Pinpoint the cell where the given text exists, returning its (X, Y) midpoint coordinate. 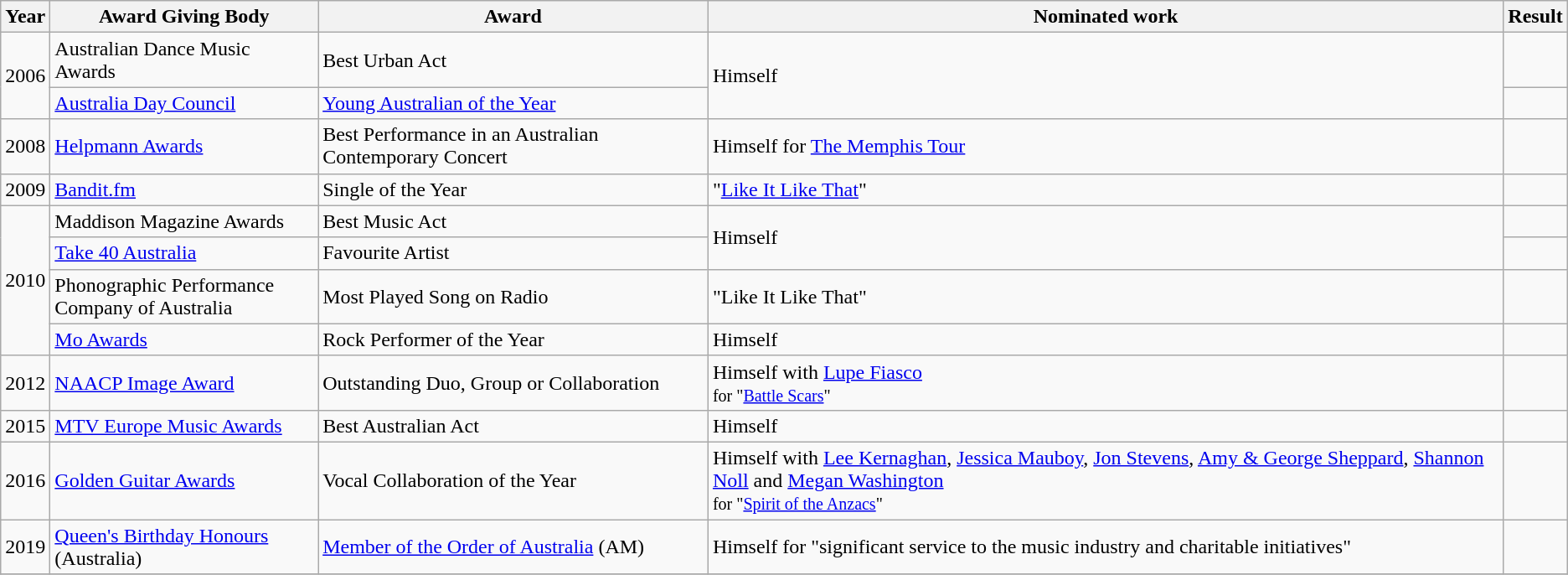
Nominated work (1106, 17)
Phonographic Performance Company of Australia (184, 297)
NAACP Image Award (184, 382)
Take 40 Australia (184, 253)
Rock Performer of the Year (513, 339)
Mo Awards (184, 339)
Single of the Year (513, 189)
2012 (25, 382)
2015 (25, 426)
2008 (25, 146)
Australia Day Council (184, 103)
Most Played Song on Radio (513, 297)
Maddison Magazine Awards (184, 221)
2019 (25, 547)
Helpmann Awards (184, 146)
Golden Guitar Awards (184, 480)
Award Giving Body (184, 17)
Year (25, 17)
Himself for "significant service to the music industry and charitable initiatives" (1106, 547)
Australian Dance Music Awards (184, 60)
Best Music Act (513, 221)
Young Australian of the Year (513, 103)
2009 (25, 189)
2010 (25, 280)
Bandit.fm (184, 189)
Result (1535, 17)
Queen's Birthday Honours (Australia) (184, 547)
Best Performance in an Australian Contemporary Concert (513, 146)
Outstanding Duo, Group or Collaboration (513, 382)
Award (513, 17)
Vocal Collaboration of the Year (513, 480)
MTV Europe Music Awards (184, 426)
Himself with Lupe Fiasco for "Battle Scars" (1106, 382)
Member of the Order of Australia (AM) (513, 547)
Favourite Artist (513, 253)
Best Australian Act (513, 426)
Himself with Lee Kernaghan, Jessica Mauboy, Jon Stevens, Amy & George Sheppard, Shannon Noll and Megan Washington for "Spirit of the Anzacs" (1106, 480)
2016 (25, 480)
Best Urban Act (513, 60)
2006 (25, 75)
Himself for The Memphis Tour (1106, 146)
